Provide the (X, Y) coordinate of the cell's center where the given text is located.  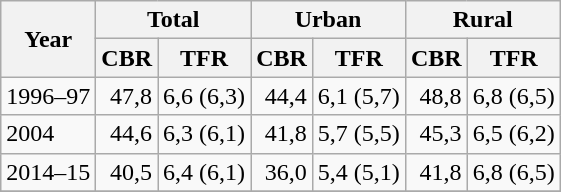
1996–97 (48, 96)
6,6 (6,3) (204, 96)
40,5 (127, 172)
45,3 (436, 134)
6,1 (5,7) (358, 96)
2004 (48, 134)
5,7 (5,5) (358, 134)
Rural (482, 20)
Total (174, 20)
44,4 (282, 96)
5,4 (5,1) (358, 172)
47,8 (127, 96)
36,0 (282, 172)
6,3 (6,1) (204, 134)
6,5 (6,2) (514, 134)
48,8 (436, 96)
2014–15 (48, 172)
6,4 (6,1) (204, 172)
Urban (328, 20)
44,6 (127, 134)
Year (48, 39)
